Return [X, Y] of the center of cell containing provided text 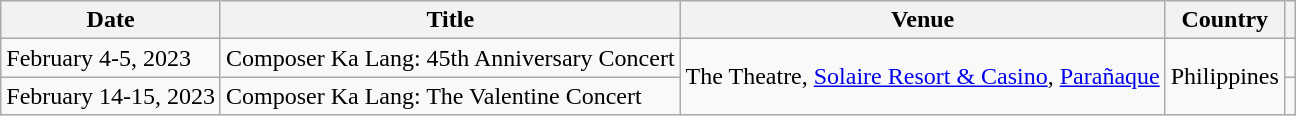
Title [450, 20]
The Theatre, Solaire Resort & Casino, Parañaque [922, 77]
February 4-5, 2023 [111, 58]
Philippines [1224, 77]
Date [111, 20]
Composer Ka Lang: 45th Anniversary Concert [450, 58]
Composer Ka Lang: The Valentine Concert [450, 96]
Country [1224, 20]
February 14-15, 2023 [111, 96]
Venue [922, 20]
